Provide the (x, y) coordinate of the cell's center where the given text is located.  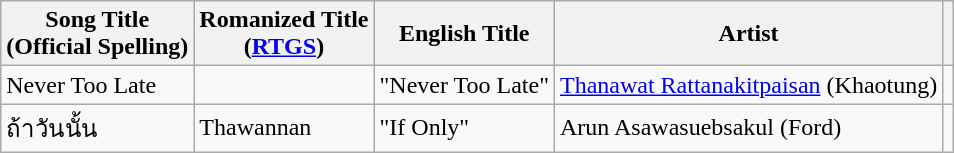
Thanawat Rattanakitpaisan (Khaotung) (748, 85)
"If Only" (464, 128)
"Never Too Late" (464, 85)
Artist (748, 34)
Arun Asawasuebsakul (Ford) (748, 128)
ถ้าวันนั้น (98, 128)
English Title (464, 34)
Romanized Title(RTGS) (284, 34)
Thawannan (284, 128)
Song Title(Official Spelling) (98, 34)
Never Too Late (98, 85)
